Locate the cell with the specified text and output its [x, y] center coordinate. 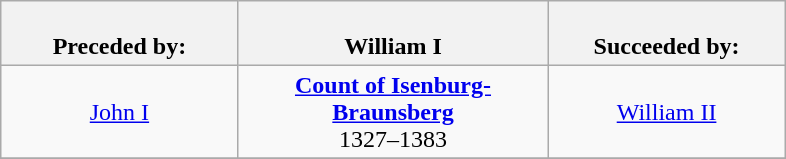
Preceded by: [119, 34]
John I [119, 112]
William I [392, 34]
Succeeded by: [667, 34]
Count of Isenburg-Braunsberg1327–1383 [392, 112]
William II [667, 112]
